Locate the cell with the specified text and output its [X, Y] center coordinate. 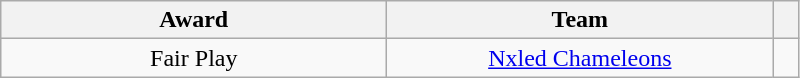
Team [580, 20]
Award [194, 20]
Fair Play [194, 58]
Nxled Chameleons [580, 58]
